Extract the [X, Y] coordinate from the center of the cell holding the provided text.  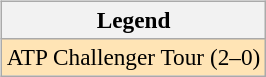
Legend [133, 20]
ATP Challenger Tour (2–0) [133, 57]
